Search for the cell housing the specified text and yield its (x, y) center coordinate. 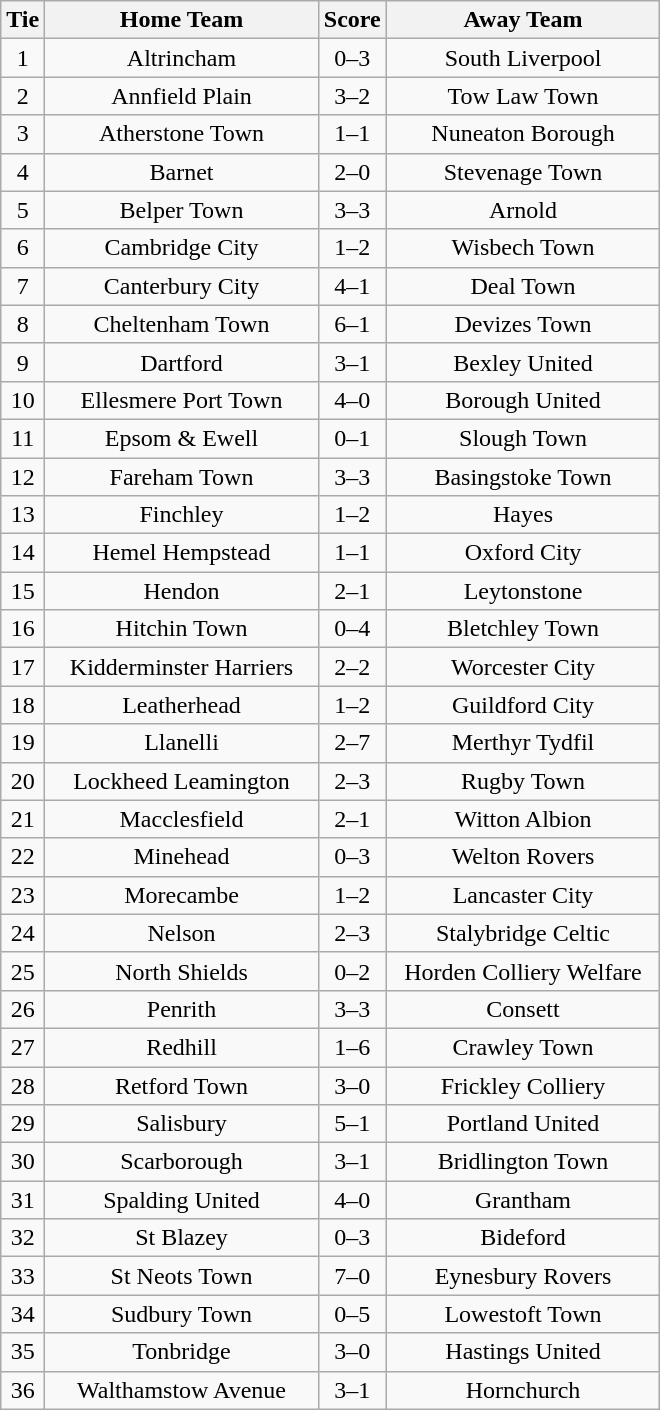
Altrincham (182, 58)
5 (23, 210)
Morecambe (182, 895)
North Shields (182, 971)
7–0 (352, 1276)
Wisbech Town (523, 248)
28 (23, 1085)
Spalding United (182, 1200)
16 (23, 629)
Bletchley Town (523, 629)
24 (23, 933)
10 (23, 400)
Atherstone Town (182, 134)
Deal Town (523, 286)
6–1 (352, 324)
Hornchurch (523, 1390)
Salisbury (182, 1124)
Sudbury Town (182, 1314)
21 (23, 819)
Nuneaton Borough (523, 134)
0–2 (352, 971)
Hayes (523, 515)
Retford Town (182, 1085)
Scarborough (182, 1162)
31 (23, 1200)
4–1 (352, 286)
0–1 (352, 438)
Bexley United (523, 362)
Guildford City (523, 705)
Leytonstone (523, 591)
Eynesbury Rovers (523, 1276)
Lancaster City (523, 895)
19 (23, 743)
Fareham Town (182, 477)
12 (23, 477)
Leatherhead (182, 705)
Walthamstow Avenue (182, 1390)
23 (23, 895)
36 (23, 1390)
3–2 (352, 96)
Barnet (182, 172)
Away Team (523, 20)
Cheltenham Town (182, 324)
2–2 (352, 667)
Bridlington Town (523, 1162)
26 (23, 1009)
Hemel Hempstead (182, 553)
1 (23, 58)
15 (23, 591)
2 (23, 96)
22 (23, 857)
Hendon (182, 591)
Redhill (182, 1047)
6 (23, 248)
Finchley (182, 515)
Devizes Town (523, 324)
Llanelli (182, 743)
Frickley Colliery (523, 1085)
Welton Rovers (523, 857)
17 (23, 667)
Merthyr Tydfil (523, 743)
Ellesmere Port Town (182, 400)
Nelson (182, 933)
Canterbury City (182, 286)
Cambridge City (182, 248)
Borough United (523, 400)
0–5 (352, 1314)
4 (23, 172)
Consett (523, 1009)
Bideford (523, 1238)
Slough Town (523, 438)
Minehead (182, 857)
Worcester City (523, 667)
35 (23, 1352)
Hitchin Town (182, 629)
Basingstoke Town (523, 477)
11 (23, 438)
0–4 (352, 629)
Hastings United (523, 1352)
Epsom & Ewell (182, 438)
29 (23, 1124)
Arnold (523, 210)
Score (352, 20)
St Blazey (182, 1238)
Lockheed Leamington (182, 781)
Portland United (523, 1124)
Penrith (182, 1009)
18 (23, 705)
20 (23, 781)
25 (23, 971)
Grantham (523, 1200)
33 (23, 1276)
Home Team (182, 20)
St Neots Town (182, 1276)
5–1 (352, 1124)
8 (23, 324)
9 (23, 362)
Horden Colliery Welfare (523, 971)
Stalybridge Celtic (523, 933)
Lowestoft Town (523, 1314)
1–6 (352, 1047)
30 (23, 1162)
Annfield Plain (182, 96)
2–7 (352, 743)
Dartford (182, 362)
32 (23, 1238)
Tow Law Town (523, 96)
14 (23, 553)
13 (23, 515)
27 (23, 1047)
South Liverpool (523, 58)
Belper Town (182, 210)
2–0 (352, 172)
Oxford City (523, 553)
Tie (23, 20)
34 (23, 1314)
Macclesfield (182, 819)
Crawley Town (523, 1047)
Rugby Town (523, 781)
Witton Albion (523, 819)
Stevenage Town (523, 172)
7 (23, 286)
Tonbridge (182, 1352)
Kidderminster Harriers (182, 667)
3 (23, 134)
